For the text-containing cell, return its midpoint in (X, Y) coordinate format. 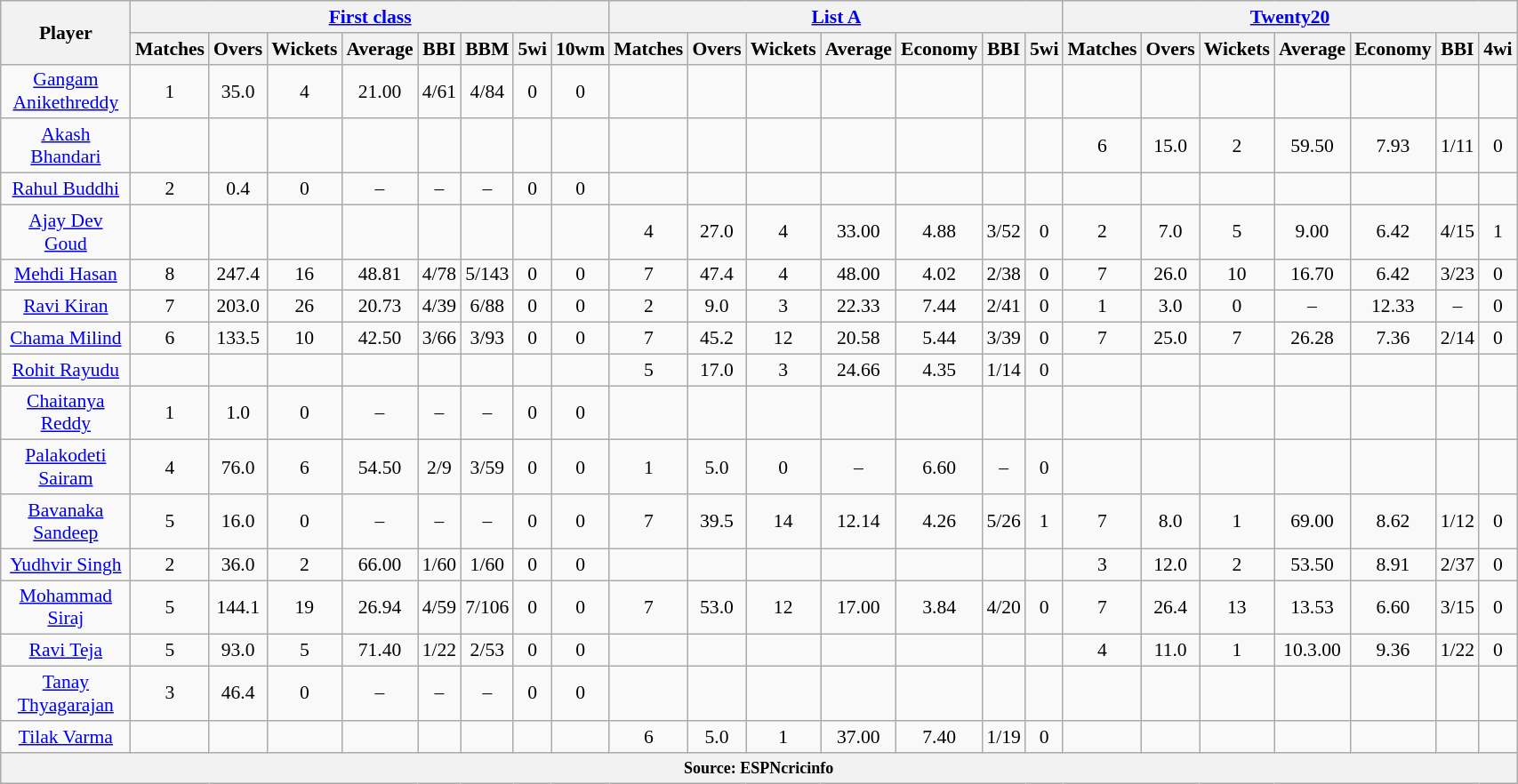
Mohammad Siraj (66, 608)
144.1 (238, 608)
1/14 (1003, 370)
6/88 (487, 307)
2/53 (487, 651)
36.0 (238, 564)
203.0 (238, 307)
8.0 (1170, 521)
Chaitanya Reddy (66, 412)
0.4 (238, 189)
3.84 (939, 608)
3/93 (487, 339)
48.00 (859, 275)
3/66 (439, 339)
26 (304, 307)
3/52 (1003, 231)
39.5 (717, 521)
42.50 (379, 339)
247.4 (238, 275)
4.26 (939, 521)
7.93 (1393, 146)
46.4 (238, 693)
12.14 (859, 521)
35.0 (238, 91)
Player (66, 32)
15.0 (1170, 146)
48.81 (379, 275)
2/14 (1458, 339)
4wi (1498, 49)
4/84 (487, 91)
19 (304, 608)
11.0 (1170, 651)
7.0 (1170, 231)
25.0 (1170, 339)
5/143 (487, 275)
3/59 (487, 468)
Ajay Dev Goud (66, 231)
8 (170, 275)
Rahul Buddhi (66, 189)
24.66 (859, 370)
7/106 (487, 608)
7.36 (1393, 339)
Bavanaka Sandeep (66, 521)
2/41 (1003, 307)
3.0 (1170, 307)
1/11 (1458, 146)
4/59 (439, 608)
3/23 (1458, 275)
Source: ESPNcricinfo (759, 768)
Tanay Thyagarajan (66, 693)
9.00 (1313, 231)
9.36 (1393, 651)
8.62 (1393, 521)
4/20 (1003, 608)
13 (1237, 608)
27.0 (717, 231)
7.40 (939, 737)
12.33 (1393, 307)
53.0 (717, 608)
2/9 (439, 468)
1.0 (238, 412)
16.70 (1313, 275)
93.0 (238, 651)
List A (836, 17)
10wm (580, 49)
5/26 (1003, 521)
26.28 (1313, 339)
Rohit Rayudu (66, 370)
133.5 (238, 339)
47.4 (717, 275)
Chama Milind (66, 339)
4/61 (439, 91)
33.00 (859, 231)
Palakodeti Sairam (66, 468)
8.91 (1393, 564)
26.94 (379, 608)
71.40 (379, 651)
69.00 (1313, 521)
Ravi Kiran (66, 307)
20.58 (859, 339)
59.50 (1313, 146)
45.2 (717, 339)
2/37 (1458, 564)
16 (304, 275)
4/39 (439, 307)
16.0 (238, 521)
3/15 (1458, 608)
21.00 (379, 91)
14 (783, 521)
Ravi Teja (66, 651)
Gangam Anikethreddy (66, 91)
3/39 (1003, 339)
5.44 (939, 339)
54.50 (379, 468)
26.4 (1170, 608)
37.00 (859, 737)
Akash Bhandari (66, 146)
2/38 (1003, 275)
First class (370, 17)
9.0 (717, 307)
22.33 (859, 307)
12.0 (1170, 564)
4.35 (939, 370)
Mehdi Hasan (66, 275)
76.0 (238, 468)
Yudhvir Singh (66, 564)
4.88 (939, 231)
10.3.00 (1313, 651)
26.0 (1170, 275)
4/15 (1458, 231)
1/19 (1003, 737)
4/78 (439, 275)
BBM (487, 49)
1/12 (1458, 521)
13.53 (1313, 608)
66.00 (379, 564)
20.73 (379, 307)
53.50 (1313, 564)
Twenty20 (1289, 17)
4.02 (939, 275)
17.00 (859, 608)
7.44 (939, 307)
Tilak Varma (66, 737)
17.0 (717, 370)
